Find where the given text appears and provide that cell's center as [x, y] coordinate. 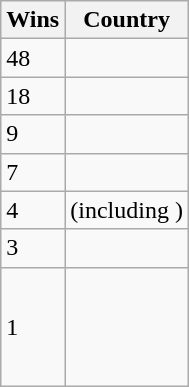
4 [33, 210]
9 [33, 134]
48 [33, 58]
Country [127, 20]
Wins [33, 20]
3 [33, 248]
1 [33, 326]
(including ) [127, 210]
7 [33, 172]
18 [33, 96]
